Scan for the cell matching the given text and deliver its [x, y] coordinate at center. 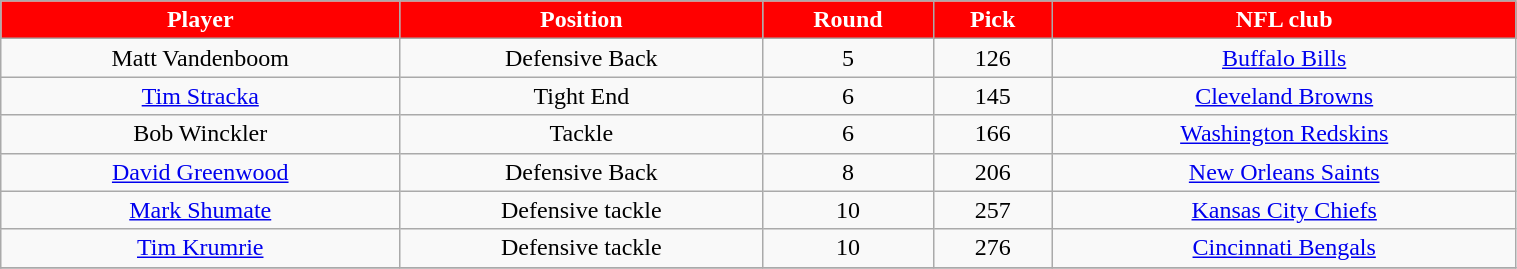
257 [992, 210]
126 [992, 58]
Player [200, 20]
Washington Redskins [1284, 134]
Round [848, 20]
Pick [992, 20]
Matt Vandenboom [200, 58]
Tim Stracka [200, 96]
New Orleans Saints [1284, 172]
276 [992, 248]
Tackle [582, 134]
Cleveland Browns [1284, 96]
David Greenwood [200, 172]
Tim Krumrie [200, 248]
Buffalo Bills [1284, 58]
206 [992, 172]
145 [992, 96]
Mark Shumate [200, 210]
Tight End [582, 96]
Kansas City Chiefs [1284, 210]
166 [992, 134]
5 [848, 58]
Cincinnati Bengals [1284, 248]
NFL club [1284, 20]
8 [848, 172]
Position [582, 20]
Bob Winckler [200, 134]
